Search for the cell housing the specified text and yield its [X, Y] center coordinate. 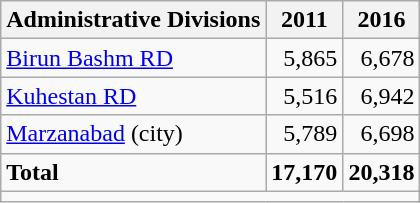
2011 [304, 20]
Total [134, 172]
17,170 [304, 172]
Administrative Divisions [134, 20]
5,516 [304, 96]
Kuhestan RD [134, 96]
6,698 [382, 134]
Marzanabad (city) [134, 134]
5,865 [304, 58]
6,942 [382, 96]
20,318 [382, 172]
5,789 [304, 134]
2016 [382, 20]
6,678 [382, 58]
Birun Bashm RD [134, 58]
